For the text-containing cell, return its midpoint in (x, y) coordinate format. 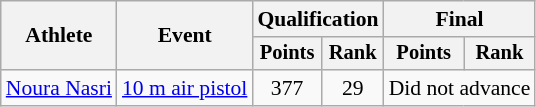
10 m air pistol (184, 88)
Did not advance (460, 88)
29 (353, 88)
377 (286, 88)
Event (184, 36)
Noura Nasri (59, 88)
Qualification (318, 19)
Athlete (59, 36)
Final (460, 19)
